Scan for the cell matching the given text and deliver its [X, Y] coordinate at center. 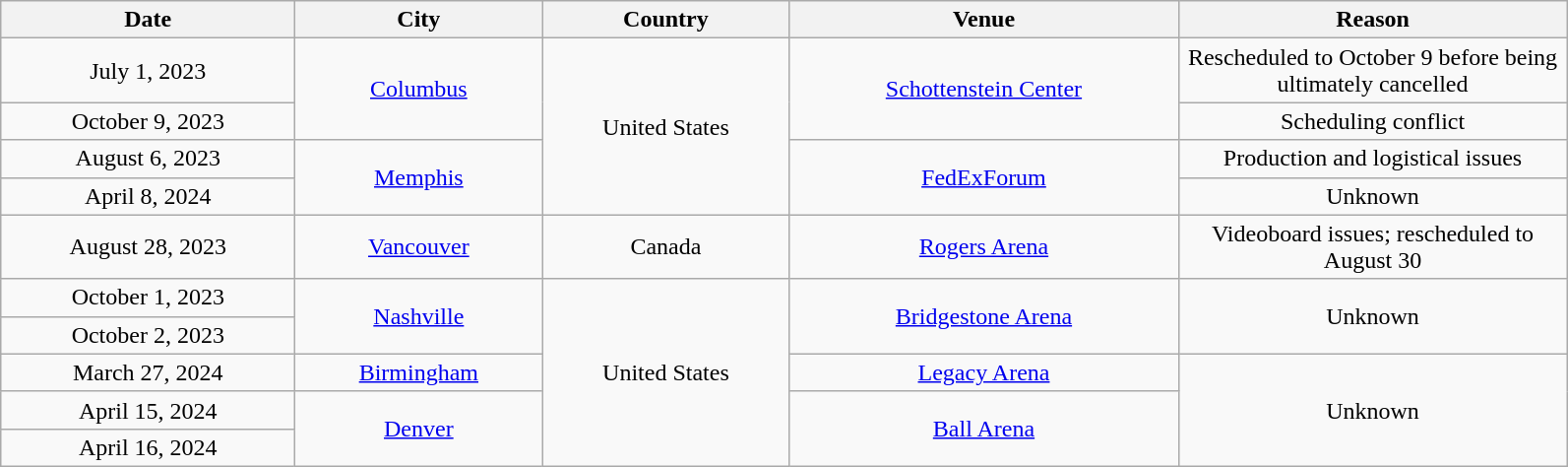
March 27, 2024 [148, 372]
Ball Arena [984, 429]
October 9, 2023 [148, 121]
Nashville [419, 316]
Videoboard issues; rescheduled to August 30 [1372, 246]
Reason [1372, 20]
Production and logistical issues [1372, 159]
City [419, 20]
Memphis [419, 177]
Denver [419, 429]
April 15, 2024 [148, 410]
Venue [984, 20]
Schottenstein Center [984, 89]
Scheduling conflict [1372, 121]
Legacy Arena [984, 372]
Vancouver [419, 246]
Columbus [419, 89]
Rescheduled to October 9 before being ultimately cancelled [1372, 71]
FedExForum [984, 177]
Date [148, 20]
Rogers Arena [984, 246]
August 6, 2023 [148, 159]
July 1, 2023 [148, 71]
Bridgestone Arena [984, 316]
Country [665, 20]
Canada [665, 246]
October 2, 2023 [148, 335]
August 28, 2023 [148, 246]
October 1, 2023 [148, 298]
April 8, 2024 [148, 196]
Birmingham [419, 372]
April 16, 2024 [148, 447]
